Scan for the cell matching the given text and deliver its [x, y] coordinate at center. 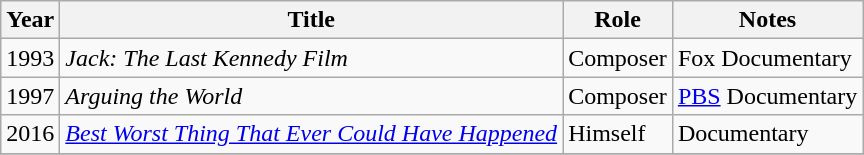
Arguing the World [312, 96]
Best Worst Thing That Ever Could Have Happened [312, 134]
2016 [30, 134]
Year [30, 20]
Role [618, 20]
Fox Documentary [767, 58]
Documentary [767, 134]
Notes [767, 20]
1997 [30, 96]
Title [312, 20]
1993 [30, 58]
PBS Documentary [767, 96]
Jack: The Last Kennedy Film [312, 58]
Himself [618, 134]
